For the text-containing cell, return its midpoint in (x, y) coordinate format. 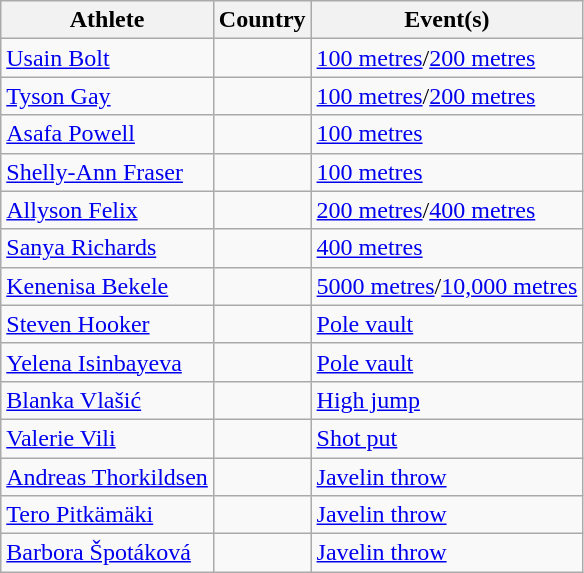
Kenenisa Bekele (108, 286)
Sanya Richards (108, 248)
Tero Pitkämäki (108, 515)
Country (262, 20)
Blanka Vlašić (108, 400)
5000 metres/10,000 metres (447, 286)
Athlete (108, 20)
High jump (447, 400)
Tyson Gay (108, 96)
Andreas Thorkildsen (108, 477)
Steven Hooker (108, 324)
Asafa Powell (108, 134)
Usain Bolt (108, 58)
200 metres/400 metres (447, 210)
Yelena Isinbayeva (108, 362)
Shelly-Ann Fraser (108, 172)
400 metres (447, 248)
Barbora Špotáková (108, 553)
Allyson Felix (108, 210)
Event(s) (447, 20)
Shot put (447, 438)
Valerie Vili (108, 438)
